Locate the cell with the specified text and output its (x, y) center coordinate. 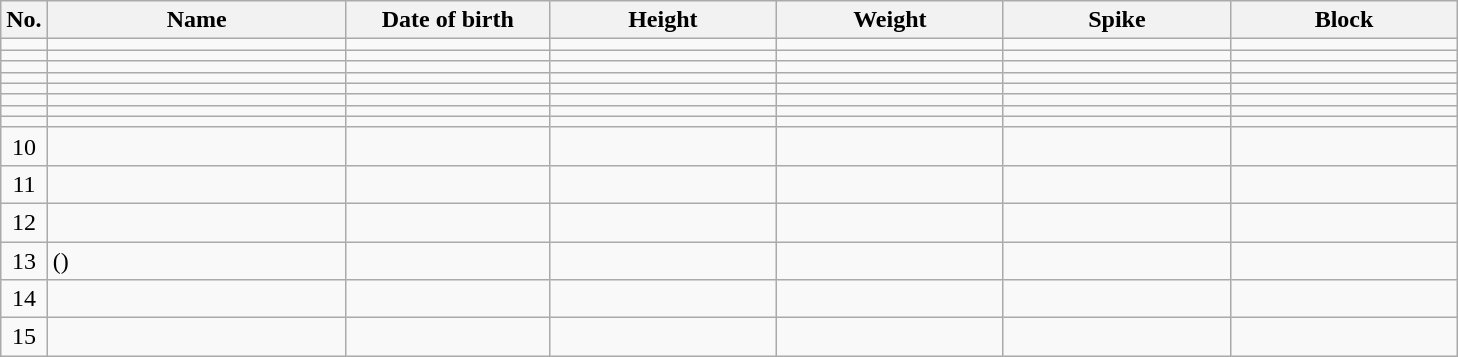
14 (24, 299)
Weight (890, 20)
Spike (1116, 20)
13 (24, 261)
No. (24, 20)
12 (24, 222)
Height (662, 20)
() (196, 261)
Date of birth (448, 20)
Block (1344, 20)
10 (24, 146)
15 (24, 337)
Name (196, 20)
11 (24, 184)
